Output the [x, y] coordinate of the center of the cell containing the given text.  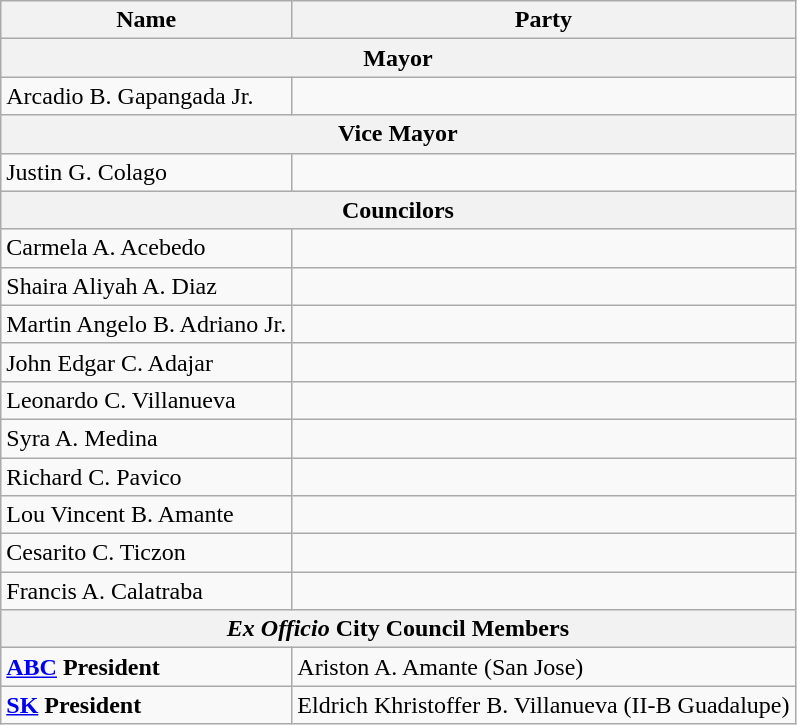
Vice Mayor [398, 134]
Lou Vincent B. Amante [146, 515]
Arcadio B. Gapangada Jr. [146, 96]
Eldrich Khristoffer B. Villanueva (II-B Guadalupe) [544, 705]
Leonardo C. Villanueva [146, 400]
ABC President [146, 667]
Justin G. Colago [146, 172]
Martin Angelo B. Adriano Jr. [146, 324]
Francis A. Calatraba [146, 591]
Party [544, 20]
Ex Officio City Council Members [398, 629]
Councilors [398, 210]
Name [146, 20]
SK President [146, 705]
Syra A. Medina [146, 438]
Carmela A. Acebedo [146, 248]
Richard C. Pavico [146, 477]
Shaira Aliyah A. Diaz [146, 286]
Mayor [398, 58]
Ariston A. Amante (San Jose) [544, 667]
John Edgar C. Adajar [146, 362]
Cesarito C. Ticzon [146, 553]
